Return (X, Y) of the center of cell containing provided text 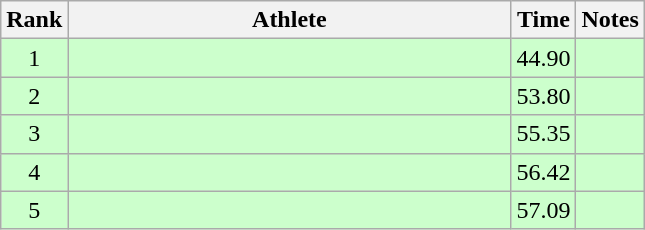
Notes (610, 20)
3 (34, 134)
1 (34, 58)
4 (34, 172)
44.90 (544, 58)
56.42 (544, 172)
57.09 (544, 210)
Rank (34, 20)
53.80 (544, 96)
2 (34, 96)
Athlete (290, 20)
Time (544, 20)
55.35 (544, 134)
5 (34, 210)
